Detect which cell encompasses the target text, then output its [X, Y] center coordinate. 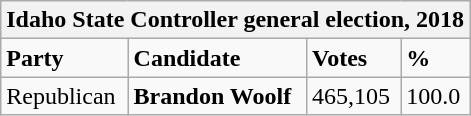
Brandon Woolf [217, 96]
Republican [64, 96]
% [436, 58]
Votes [353, 58]
100.0 [436, 96]
Idaho State Controller general election, 2018 [236, 20]
Candidate [217, 58]
465,105 [353, 96]
Party [64, 58]
